Pinpoint the cell where the given text exists, returning its [X, Y] midpoint coordinate. 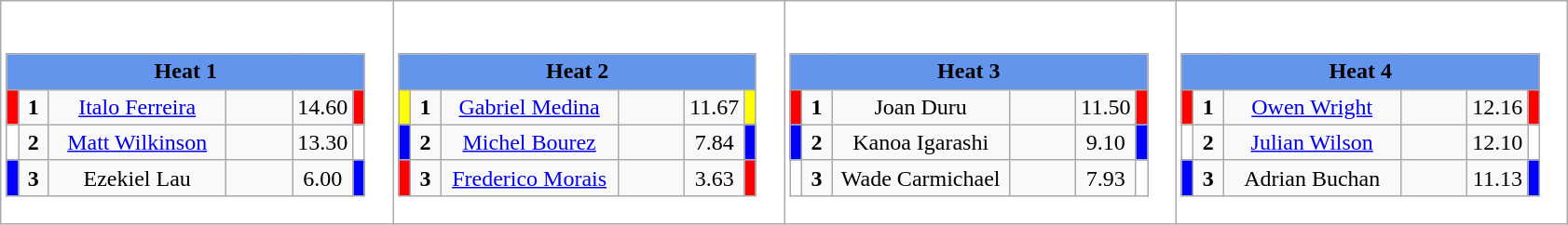
Owen Wright [1312, 107]
6.00 [322, 178]
3.63 [715, 178]
12.16 [1498, 107]
Heat 2 [578, 72]
7.84 [715, 142]
7.93 [1106, 178]
Julian Wilson [1312, 142]
12.10 [1498, 142]
Wade Carmichael [920, 178]
Joan Duru [920, 107]
Heat 3 [969, 72]
Adrian Buchan [1312, 178]
Heat 4 1 Owen Wright 12.16 2 Julian Wilson 12.10 3 Adrian Buchan 11.13 [1371, 112]
11.50 [1106, 107]
11.67 [715, 107]
Ezekiel Lau [138, 178]
Frederico Morais [529, 178]
13.30 [322, 142]
Gabriel Medina [529, 107]
Heat 4 [1360, 72]
14.60 [322, 107]
Heat 2 1 Gabriel Medina 11.67 2 Michel Bourez 7.84 3 Frederico Morais 3.63 [589, 112]
11.13 [1498, 178]
Matt Wilkinson [138, 142]
Italo Ferreira [138, 107]
Michel Bourez [529, 142]
Heat 3 1 Joan Duru 11.50 2 Kanoa Igarashi 9.10 3 Wade Carmichael 7.93 [980, 112]
Heat 1 [185, 72]
Heat 1 1 Italo Ferreira 14.60 2 Matt Wilkinson 13.30 3 Ezekiel Lau 6.00 [198, 112]
Kanoa Igarashi [920, 142]
9.10 [1106, 142]
